Scan for the cell matching the given text and deliver its [X, Y] coordinate at center. 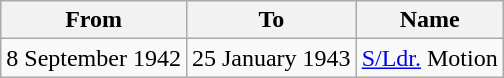
To [271, 20]
S/Ldr. Motion [430, 58]
Name [430, 20]
From [94, 20]
8 September 1942 [94, 58]
25 January 1943 [271, 58]
